Return (X, Y) of the center of cell containing provided text 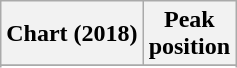
Chart (2018) (72, 34)
Peak position (189, 34)
